Search for the cell housing the specified text and yield its (x, y) center coordinate. 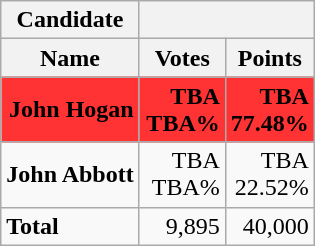
Name (70, 58)
9,895 (182, 226)
TBA 22.52% (270, 174)
Total (70, 226)
John Hogan (70, 110)
Candidate (70, 20)
TBA 77.48% (270, 110)
Votes (182, 58)
40,000 (270, 226)
Points (270, 58)
John Abbott (70, 174)
